For the text-containing cell, return its midpoint in [X, Y] coordinate format. 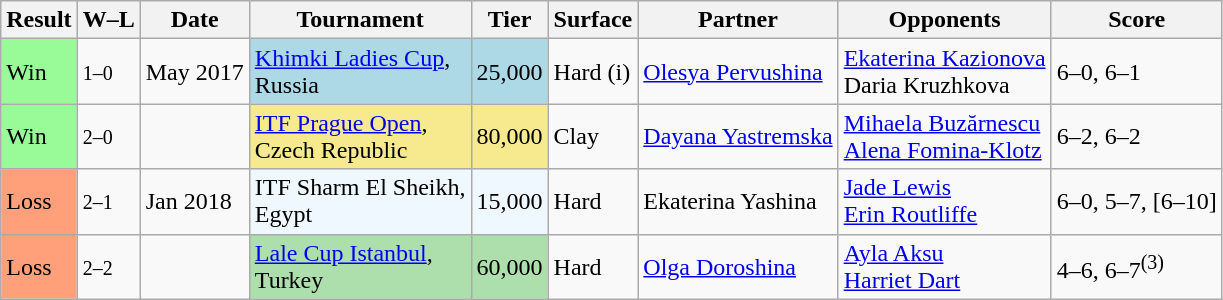
ITF Prague Open, Czech Republic [360, 136]
6–2, 6–2 [1136, 136]
Result [39, 20]
25,000 [510, 72]
Mihaela Buzărnescu Alena Fomina-Klotz [944, 136]
Dayana Yastremska [738, 136]
Opponents [944, 20]
Hard (i) [593, 72]
6–0, 5–7, [6–10] [1136, 202]
80,000 [510, 136]
Olesya Pervushina [738, 72]
Tournament [360, 20]
Partner [738, 20]
Date [194, 20]
Surface [593, 20]
May 2017 [194, 72]
Score [1136, 20]
Lale Cup Istanbul, Turkey [360, 266]
Clay [593, 136]
15,000 [510, 202]
Ekaterina Yashina [738, 202]
Khimki Ladies Cup, Russia [360, 72]
ITF Sharm El Sheikh, Egypt [360, 202]
60,000 [510, 266]
2–1 [108, 202]
Tier [510, 20]
2–2 [108, 266]
W–L [108, 20]
Jade Lewis Erin Routliffe [944, 202]
Ekaterina Kazionova Daria Kruzhkova [944, 72]
2–0 [108, 136]
Ayla Aksu Harriet Dart [944, 266]
1–0 [108, 72]
Olga Doroshina [738, 266]
6–0, 6–1 [1136, 72]
Jan 2018 [194, 202]
4–6, 6–7(3) [1136, 266]
